Locate the cell with the specified text and output its (x, y) center coordinate. 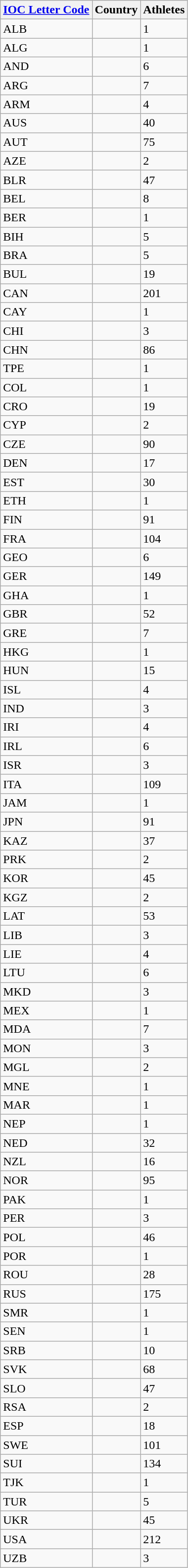
10 (164, 1350)
NEP (47, 1124)
17 (164, 463)
TJK (47, 1483)
SLO (47, 1388)
MGL (47, 1067)
GER (47, 576)
18 (164, 1426)
52 (164, 614)
15 (164, 671)
AZE (47, 161)
SVK (47, 1369)
GEO (47, 558)
LTU (47, 973)
46 (164, 1237)
LAT (47, 916)
KAZ (47, 841)
CHI (47, 331)
BRA (47, 255)
POL (47, 1237)
MKD (47, 992)
JAM (47, 803)
53 (164, 916)
RUS (47, 1294)
GHA (47, 595)
ESP (47, 1426)
BEL (47, 198)
KOR (47, 878)
LIE (47, 954)
MEX (47, 1010)
ARM (47, 104)
ARG (47, 85)
8 (164, 198)
ALB (47, 29)
IOC Letter Code (47, 10)
MDA (47, 1029)
GRE (47, 633)
90 (164, 444)
EST (47, 482)
GBR (47, 614)
Country (116, 10)
TPE (47, 369)
ITA (47, 784)
UZB (47, 1558)
149 (164, 576)
CHN (47, 350)
IRI (47, 727)
CYP (47, 425)
AUT (47, 142)
DEN (47, 463)
101 (164, 1445)
LIB (47, 935)
ETH (47, 501)
USA (47, 1539)
CRO (47, 406)
75 (164, 142)
Athletes (164, 10)
109 (164, 784)
BIH (47, 237)
BUL (47, 274)
104 (164, 538)
212 (164, 1539)
SWE (47, 1445)
IRL (47, 746)
PRK (47, 860)
FRA (47, 538)
95 (164, 1181)
BER (47, 217)
28 (164, 1275)
ISL (47, 690)
37 (164, 841)
PER (47, 1218)
ROU (47, 1275)
ALG (47, 48)
UKR (47, 1520)
BLR (47, 180)
32 (164, 1142)
TUR (47, 1502)
MAR (47, 1105)
SRB (47, 1350)
CZE (47, 444)
68 (164, 1369)
40 (164, 123)
POR (47, 1256)
NOR (47, 1181)
RSA (47, 1407)
NZL (47, 1162)
FIN (47, 519)
AND (47, 66)
HKG (47, 652)
NED (47, 1142)
134 (164, 1464)
MNE (47, 1086)
COL (47, 387)
AUS (47, 123)
86 (164, 350)
SEN (47, 1331)
CAY (47, 312)
CAN (47, 293)
175 (164, 1294)
IND (47, 708)
MON (47, 1048)
ISR (47, 765)
PAK (47, 1199)
KGZ (47, 897)
30 (164, 482)
SUI (47, 1464)
16 (164, 1162)
JPN (47, 821)
SMR (47, 1313)
201 (164, 293)
HUN (47, 671)
